Return (X, Y) of the center of cell containing provided text 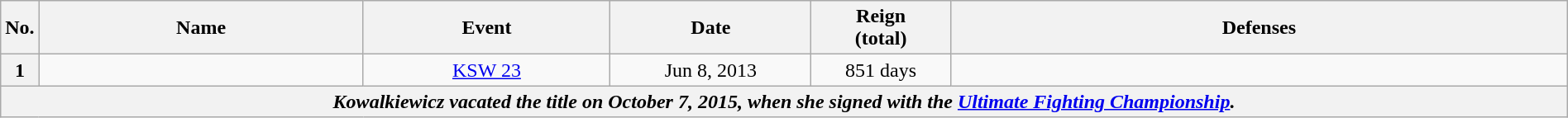
851 days (882, 70)
Defenses (1259, 28)
Name (201, 28)
Date (711, 28)
Event (486, 28)
Kowalkiewicz vacated the title on October 7, 2015, when she signed with the Ultimate Fighting Championship. (784, 101)
Reign(total) (882, 28)
1 (20, 70)
Jun 8, 2013 (711, 70)
No. (20, 28)
KSW 23 (486, 70)
